Return the [X, Y] coordinate for the center point of the cell that contains the specified text.  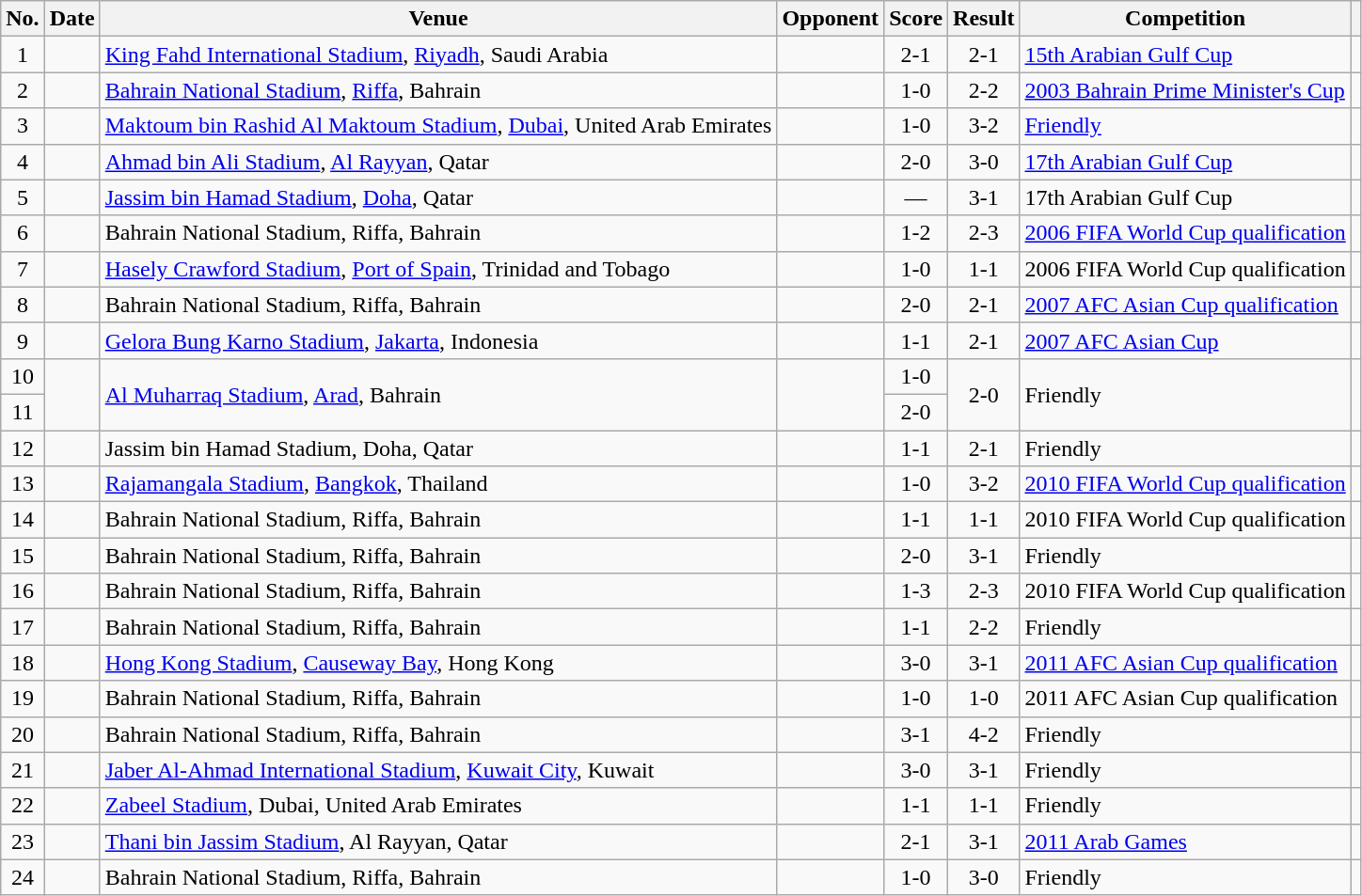
Jaber Al-Ahmad International Stadium, Kuwait City, Kuwait [438, 770]
1 [23, 55]
24 [23, 877]
1-3 [916, 591]
4-2 [984, 734]
Hong Kong Stadium, Causeway Bay, Hong Kong [438, 663]
9 [23, 340]
Al Muharraq Stadium, Arad, Bahrain [438, 394]
11 [23, 412]
20 [23, 734]
23 [23, 841]
— [916, 197]
2 [23, 90]
10 [23, 376]
8 [23, 305]
2007 AFC Asian Cup [1185, 340]
4 [23, 162]
Competition [1185, 19]
7 [23, 269]
5 [23, 197]
17 [23, 627]
Zabeel Stadium, Dubai, United Arab Emirates [438, 806]
15th Arabian Gulf Cup [1185, 55]
Result [984, 19]
Rajamangala Stadium, Bangkok, Thailand [438, 484]
22 [23, 806]
16 [23, 591]
Gelora Bung Karno Stadium, Jakarta, Indonesia [438, 340]
Date [71, 19]
King Fahd International Stadium, Riyadh, Saudi Arabia [438, 55]
13 [23, 484]
18 [23, 663]
Score [916, 19]
2011 Arab Games [1185, 841]
19 [23, 699]
Hasely Crawford Stadium, Port of Spain, Trinidad and Tobago [438, 269]
Maktoum bin Rashid Al Maktoum Stadium, Dubai, United Arab Emirates [438, 126]
15 [23, 556]
Venue [438, 19]
Thani bin Jassim Stadium, Al Rayyan, Qatar [438, 841]
12 [23, 448]
Ahmad bin Ali Stadium, Al Rayyan, Qatar [438, 162]
3 [23, 126]
No. [23, 19]
6 [23, 233]
14 [23, 520]
2007 AFC Asian Cup qualification [1185, 305]
Opponent [831, 19]
1-2 [916, 233]
21 [23, 770]
2003 Bahrain Prime Minister's Cup [1185, 90]
